Return (x, y) of the center of cell containing provided text 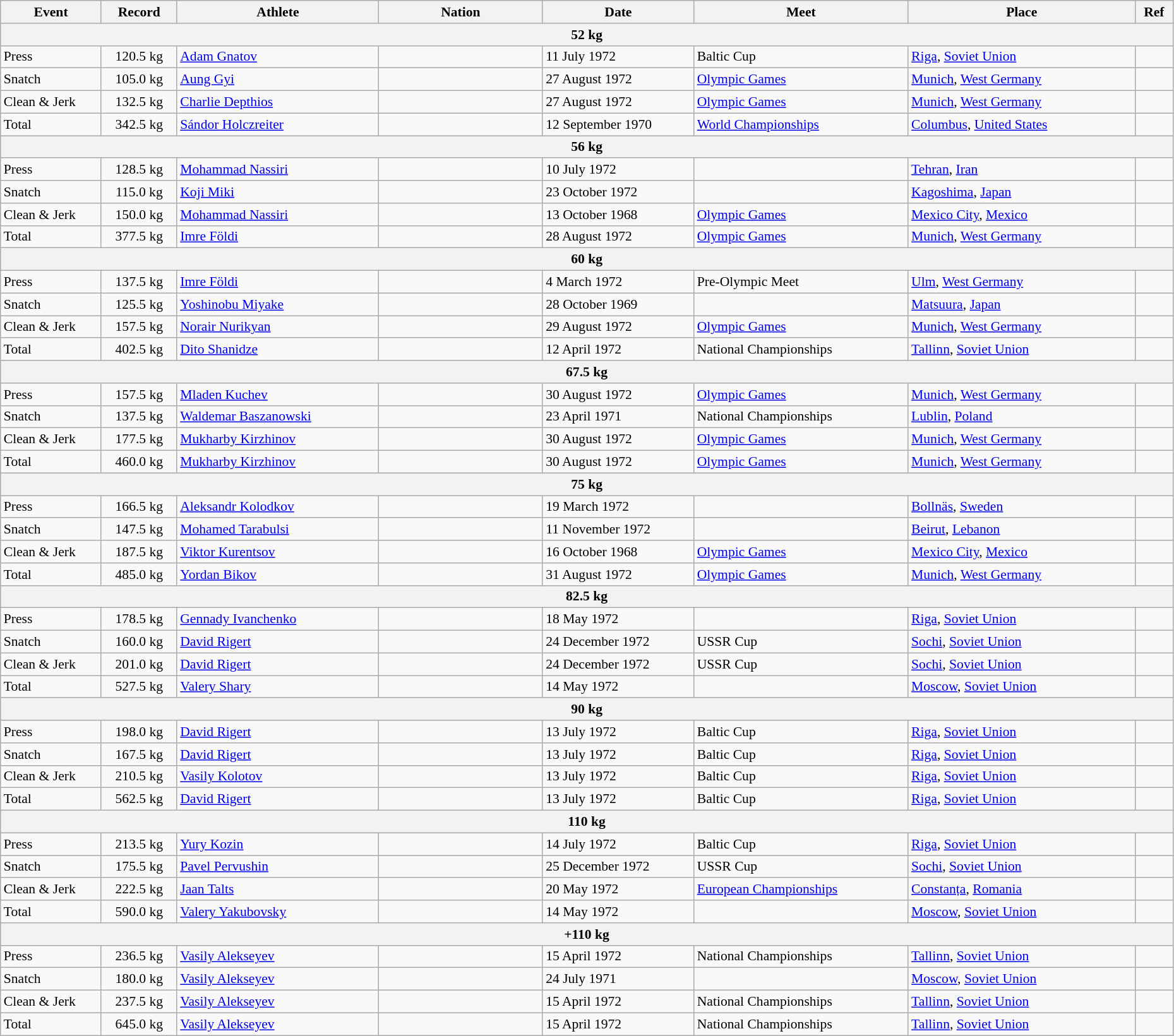
Constanța, Romania (1022, 890)
147.5 kg (139, 530)
Pavel Pervushin (278, 867)
Dito Shanidze (278, 350)
4 March 1972 (618, 282)
402.5 kg (139, 350)
Aung Gyi (278, 80)
56 kg (587, 147)
Yury Kozin (278, 844)
23 October 1972 (618, 192)
67.5 kg (587, 372)
Lublin, Poland (1022, 417)
Jaan Talts (278, 890)
Athlete (278, 12)
460.0 kg (139, 462)
Vasily Kolotov (278, 777)
19 March 1972 (618, 507)
166.5 kg (139, 507)
13 October 1968 (618, 215)
82.5 kg (587, 597)
16 October 1968 (618, 552)
28 October 1969 (618, 304)
590.0 kg (139, 912)
Mohamed Tarabulsi (278, 530)
Mladen Kuchev (278, 395)
Pre-Olympic Meet (801, 282)
+110 kg (587, 934)
Date (618, 12)
Yoshinobu Miyake (278, 304)
150.0 kg (139, 215)
115.0 kg (139, 192)
European Championships (801, 890)
24 July 1971 (618, 979)
222.5 kg (139, 890)
175.5 kg (139, 867)
Valery Yakubovsky (278, 912)
Waldemar Baszanowski (278, 417)
60 kg (587, 259)
Columbus, United States (1022, 124)
180.0 kg (139, 979)
14 July 1972 (618, 844)
120.5 kg (139, 57)
World Championships (801, 124)
Meet (801, 12)
128.5 kg (139, 170)
132.5 kg (139, 102)
645.0 kg (139, 1024)
10 July 1972 (618, 170)
11 July 1972 (618, 57)
377.5 kg (139, 237)
Charlie Depthios (278, 102)
Yordan Bikov (278, 575)
198.0 kg (139, 732)
485.0 kg (139, 575)
210.5 kg (139, 777)
Event (51, 12)
562.5 kg (139, 799)
213.5 kg (139, 844)
25 December 1972 (618, 867)
Ulm, West Germany (1022, 282)
Bollnäs, Sweden (1022, 507)
Koji Miki (278, 192)
167.5 kg (139, 754)
Aleksandr Kolodkov (278, 507)
125.5 kg (139, 304)
90 kg (587, 710)
12 April 1972 (618, 350)
178.5 kg (139, 619)
105.0 kg (139, 80)
236.5 kg (139, 956)
28 August 1972 (618, 237)
Sándor Holczreiter (278, 124)
23 April 1971 (618, 417)
237.5 kg (139, 1002)
342.5 kg (139, 124)
Valery Shary (278, 687)
75 kg (587, 484)
52 kg (587, 35)
Norair Nurikyan (278, 327)
11 November 1972 (618, 530)
Beirut, Lebanon (1022, 530)
Gennady Ivanchenko (278, 619)
187.5 kg (139, 552)
18 May 1972 (618, 619)
12 September 1970 (618, 124)
Tehran, Iran (1022, 170)
Viktor Kurentsov (278, 552)
160.0 kg (139, 642)
Record (139, 12)
110 kg (587, 822)
527.5 kg (139, 687)
Place (1022, 12)
Matsuura, Japan (1022, 304)
201.0 kg (139, 664)
Nation (461, 12)
20 May 1972 (618, 890)
177.5 kg (139, 439)
31 August 1972 (618, 575)
Ref (1154, 12)
Adam Gnatov (278, 57)
Kagoshima, Japan (1022, 192)
29 August 1972 (618, 327)
